Determine the (X, Y) coordinate at the center of the cell enclosing the given text.  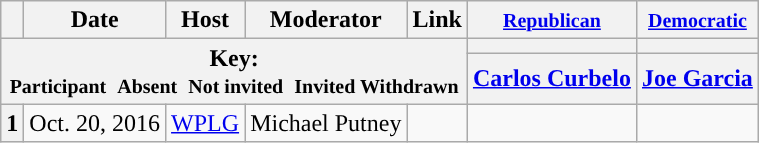
Democratic (697, 20)
Key: Participant Absent Not invited Invited Withdrawn (234, 72)
Joe Garcia (697, 78)
WPLG (206, 123)
Link (437, 20)
Carlos Curbelo (552, 78)
Moderator (326, 20)
Host (206, 20)
Date (95, 20)
1 (12, 123)
Republican (552, 20)
Michael Putney (326, 123)
Oct. 20, 2016 (95, 123)
